Determine the (X, Y) coordinate at the center of the cell enclosing the given text.  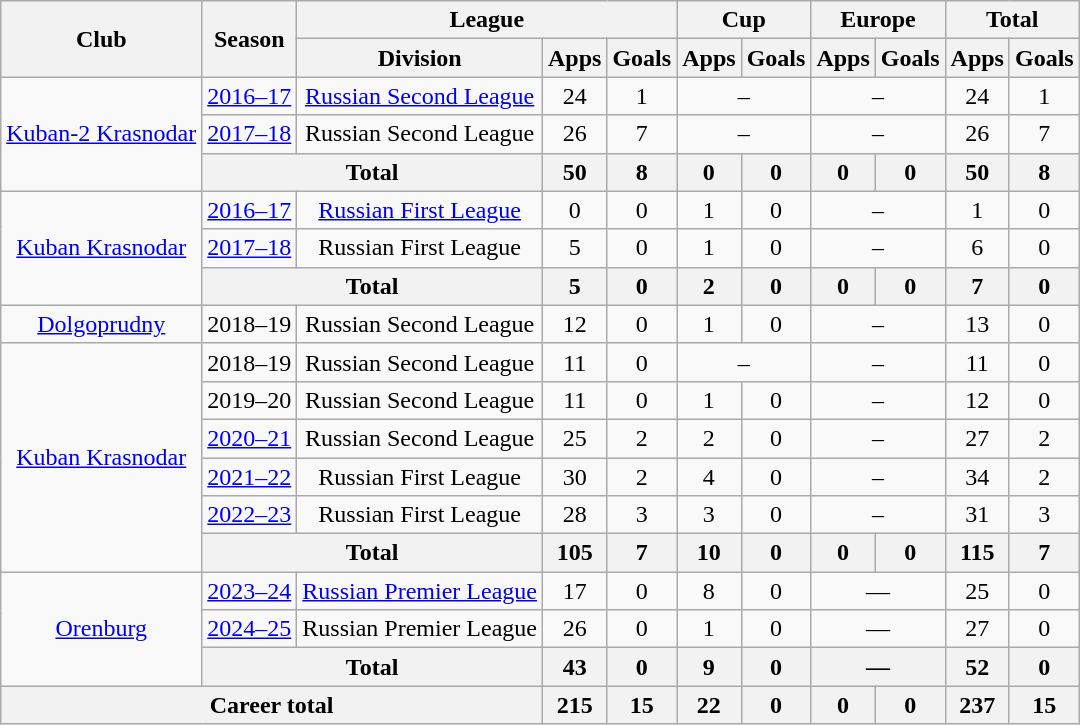
43 (574, 667)
Dolgoprudny (102, 324)
2024–25 (250, 629)
Orenburg (102, 629)
League (487, 20)
115 (977, 553)
2022–23 (250, 515)
28 (574, 515)
Europe (878, 20)
2020–21 (250, 438)
2021–22 (250, 477)
215 (574, 705)
30 (574, 477)
237 (977, 705)
Kuban-2 Krasnodar (102, 134)
52 (977, 667)
105 (574, 553)
Career total (272, 705)
2023–24 (250, 591)
Club (102, 39)
31 (977, 515)
22 (709, 705)
Cup (744, 20)
6 (977, 248)
Division (420, 58)
13 (977, 324)
2019–20 (250, 400)
10 (709, 553)
34 (977, 477)
17 (574, 591)
Season (250, 39)
4 (709, 477)
9 (709, 667)
